Return the [x, y] coordinate for the center point of the cell that contains the specified text.  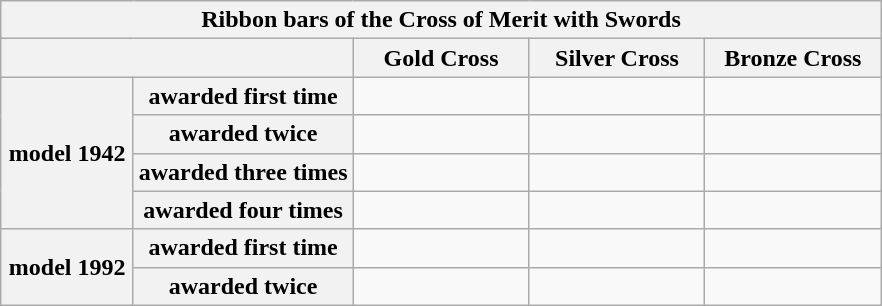
Ribbon bars of the Cross of Merit with Swords [441, 20]
awarded four times [243, 210]
Gold Cross [441, 58]
model 1992 [67, 267]
Bronze Cross [793, 58]
awarded three times [243, 172]
Silver Cross [617, 58]
model 1942 [67, 153]
